Identify which cell holds the provided text, then report its (X, Y) central coordinate. 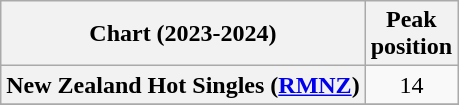
New Zealand Hot Singles (RMNZ) (183, 85)
Chart (2023-2024) (183, 34)
Peakposition (411, 34)
14 (411, 85)
